Find where the given text appears and provide that cell's center as (X, Y) coordinate. 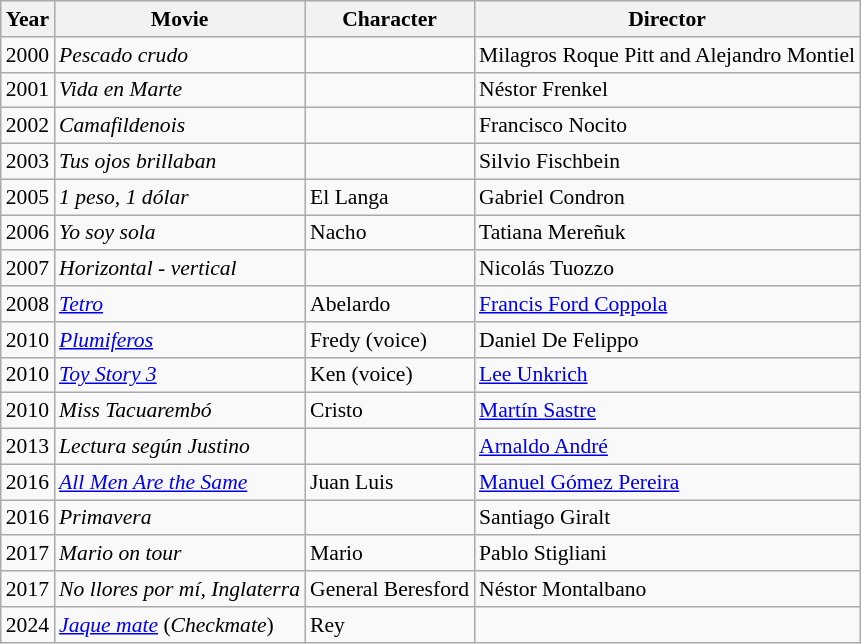
Movie (180, 19)
Plumiferos (180, 340)
Arnaldo André (667, 447)
2005 (28, 197)
Year (28, 19)
Tus ojos brillaban (180, 162)
Milagros Roque Pitt and Alejandro Montiel (667, 55)
Abelardo (390, 304)
Francis Ford Coppola (667, 304)
2001 (28, 90)
Mario on tour (180, 554)
Nacho (390, 233)
2008 (28, 304)
Francisco Nocito (667, 126)
Fredy (voice) (390, 340)
All Men Are the Same (180, 482)
Pescado crudo (180, 55)
Néstor Frenkel (667, 90)
Character (390, 19)
Néstor Montalbano (667, 589)
No llores por mí, Inglaterra (180, 589)
Pablo Stigliani (667, 554)
General Beresford (390, 589)
Daniel De Felippo (667, 340)
2013 (28, 447)
2003 (28, 162)
2002 (28, 126)
2006 (28, 233)
Director (667, 19)
Jaque mate (Checkmate) (180, 625)
Tatiana Mereñuk (667, 233)
Manuel Gómez Pereira (667, 482)
Rey (390, 625)
2000 (28, 55)
Lectura según Justino (180, 447)
Tetro (180, 304)
Camafildenois (180, 126)
Martín Sastre (667, 411)
2024 (28, 625)
2007 (28, 269)
Cristo (390, 411)
Vida en Marte (180, 90)
1 peso, 1 dólar (180, 197)
Lee Unkrich (667, 375)
Ken (voice) (390, 375)
Mario (390, 554)
Gabriel Condron (667, 197)
Horizontal - vertical (180, 269)
Juan Luis (390, 482)
Nicolás Tuozzo (667, 269)
Toy Story 3 (180, 375)
Primavera (180, 518)
Yo soy sola (180, 233)
Miss Tacuarembó (180, 411)
El Langa (390, 197)
Santiago Giralt (667, 518)
Silvio Fischbein (667, 162)
